Search for the cell housing the specified text and yield its [x, y] center coordinate. 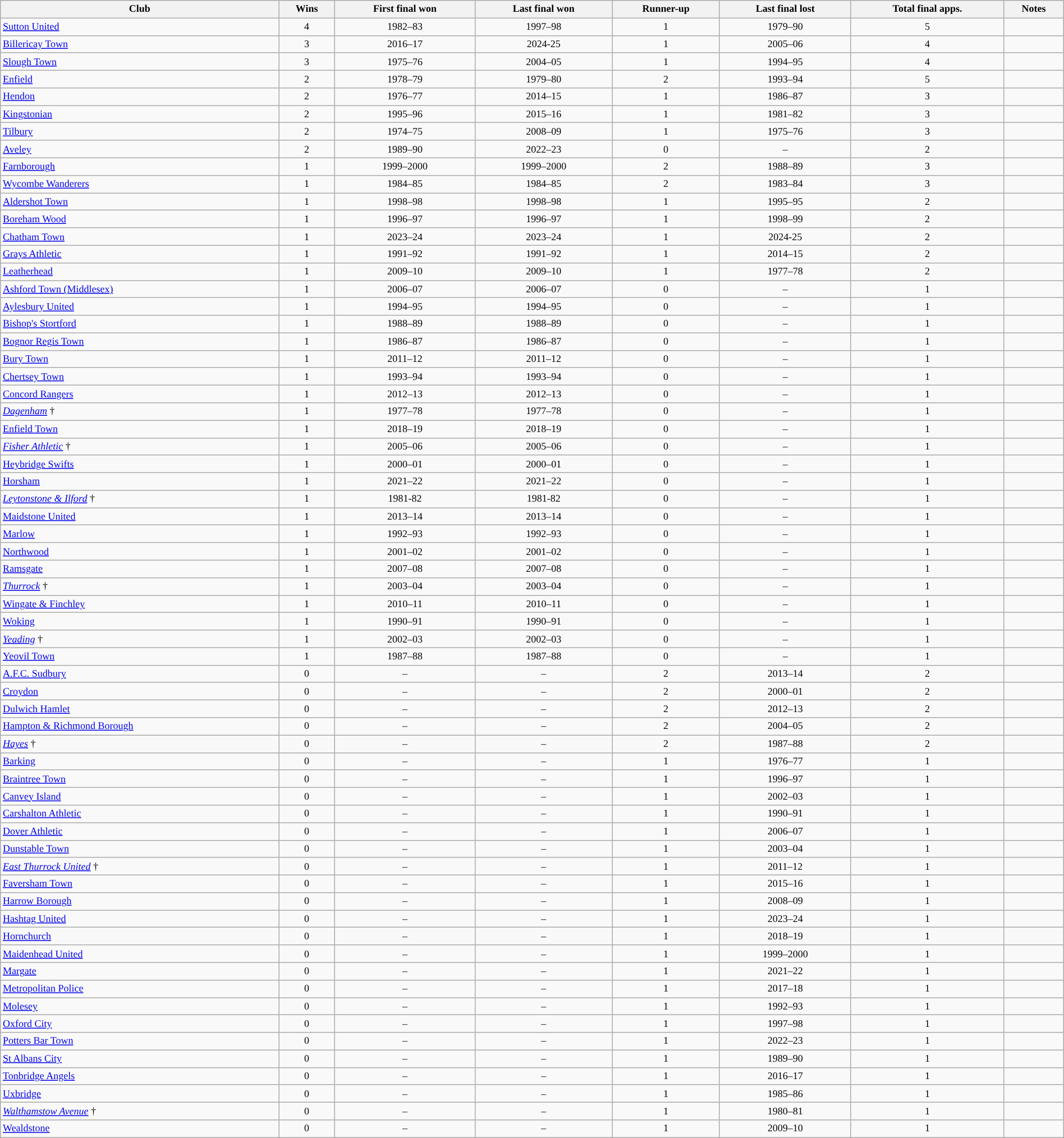
Last final won [544, 9]
Dulwich Hamlet [140, 709]
Oxford City [140, 1024]
Carshalton Athletic [140, 814]
Fisher Athletic † [140, 447]
Canvey Island [140, 796]
Northwood [140, 551]
Chertsey Town [140, 376]
1998–99 [785, 219]
1982–83 [405, 27]
Wins [306, 9]
Yeading † [140, 639]
1978–79 [405, 79]
Braintree Town [140, 779]
Grays Athletic [140, 254]
Notes [1034, 9]
Horsham [140, 481]
1995–96 [405, 114]
1979–80 [544, 79]
1983–84 [785, 184]
Club [140, 9]
Woking [140, 622]
A.F.C. Sudbury [140, 673]
Leatherhead [140, 272]
Thurrock † [140, 586]
Dover Athletic [140, 832]
Bury Town [140, 359]
Walthamstow Avenue † [140, 1111]
Uxbridge [140, 1093]
Harrow Borough [140, 901]
Metropolitan Police [140, 989]
Chatham Town [140, 237]
Potters Bar Town [140, 1041]
Yeovil Town [140, 657]
Hayes † [140, 744]
Billericay Town [140, 44]
Aldershot Town [140, 202]
Tilbury [140, 131]
Hampton & Richmond Borough [140, 726]
Ramsgate [140, 569]
Kingstonian [140, 114]
Maidstone United [140, 516]
Total final apps. [927, 9]
Wealdstone [140, 1129]
1979–90 [785, 27]
Farnborough [140, 166]
St Albans City [140, 1058]
1981–82 [785, 114]
Marlow [140, 534]
1974–75 [405, 131]
Wingate & Finchley [140, 604]
Aylesbury United [140, 306]
Bishop's Stortford [140, 324]
Barking [140, 761]
East Thurrock United † [140, 866]
First final won [405, 9]
Ashford Town (Middlesex) [140, 290]
Maidenhead United [140, 954]
Dunstable Town [140, 848]
Wycombe Wanderers [140, 184]
Enfield Town [140, 429]
Molesey [140, 1007]
Sutton United [140, 27]
Last final lost [785, 9]
Faversham Town [140, 883]
1980–81 [785, 1111]
2017–18 [785, 989]
Hendon [140, 97]
1995–95 [785, 202]
Croydon [140, 691]
Concord Rangers [140, 394]
Hornchurch [140, 936]
Slough Town [140, 62]
Hashtag United [140, 919]
Enfield [140, 79]
Runner-up [666, 9]
Aveley [140, 149]
Heybridge Swifts [140, 464]
Tonbridge Angels [140, 1076]
Boreham Wood [140, 219]
1985–86 [785, 1093]
Margate [140, 971]
Leytonstone & Ilford † [140, 499]
Dagenham † [140, 412]
Bognor Regis Town [140, 341]
